Determine the [X, Y] coordinate at the center of the cell enclosing the given text.  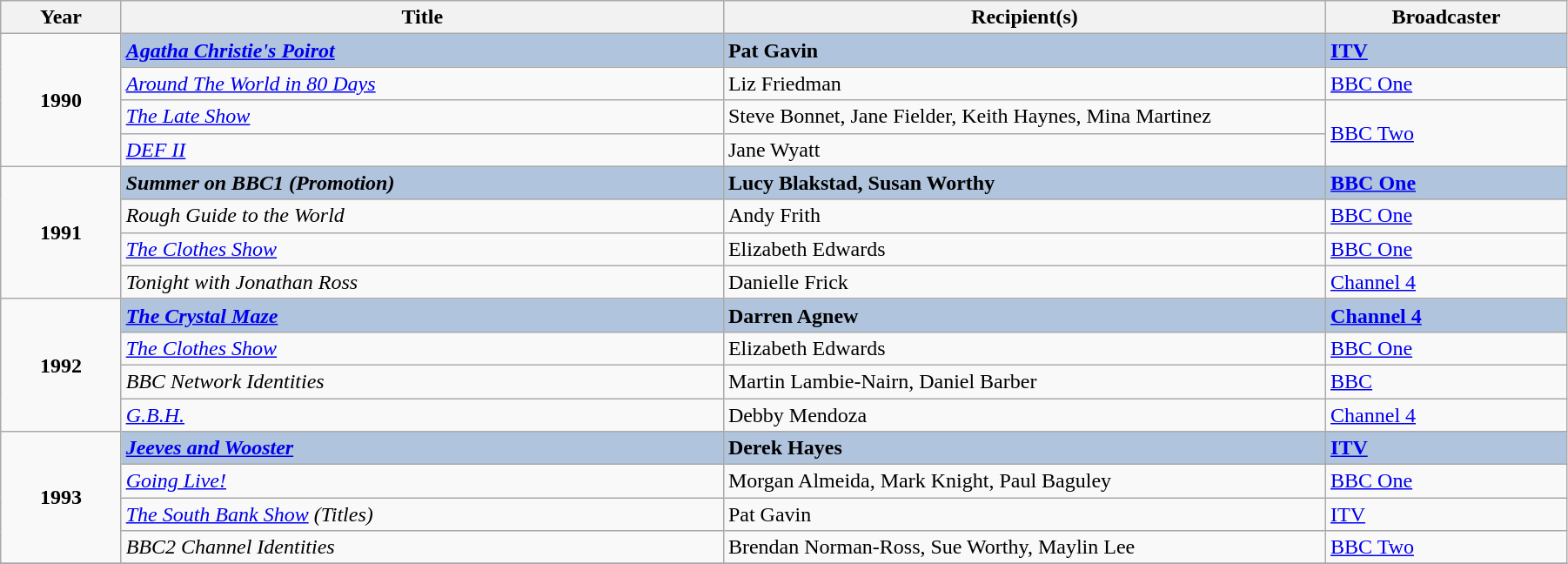
BBC [1446, 381]
Debby Mendoza [1024, 415]
Darren Agnew [1024, 315]
Title [422, 17]
Andy Frith [1024, 216]
1992 [61, 365]
Agatha Christie's Poirot [422, 50]
1993 [61, 498]
Derek Hayes [1024, 448]
Jane Wyatt [1024, 150]
Broadcaster [1446, 17]
Rough Guide to the World [422, 216]
Lucy Blakstad, Susan Worthy [1024, 183]
Liz Friedman [1024, 84]
1991 [61, 232]
Summer on BBC1 (Promotion) [422, 183]
DEF II [422, 150]
Year [61, 17]
G.B.H. [422, 415]
Jeeves and Wooster [422, 448]
Martin Lambie-Nairn, Daniel Barber [1024, 381]
Brendan Norman-Ross, Sue Worthy, Maylin Lee [1024, 547]
Steve Bonnet, Jane Fielder, Keith Haynes, Mina Martinez [1024, 117]
Danielle Frick [1024, 282]
The Late Show [422, 117]
BBC Network Identities [422, 381]
BBC2 Channel Identities [422, 547]
Morgan Almeida, Mark Knight, Paul Baguley [1024, 481]
1990 [61, 100]
Around The World in 80 Days [422, 84]
Recipient(s) [1024, 17]
The South Bank Show (Titles) [422, 514]
The Crystal Maze [422, 315]
Going Live! [422, 481]
Tonight with Jonathan Ross [422, 282]
